Extract the (x, y) coordinate from the center of the cell holding the provided text.  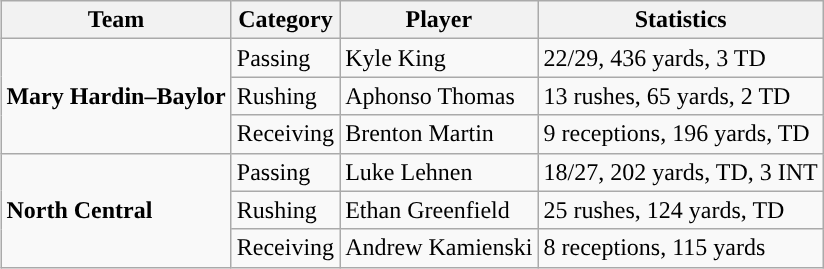
Ethan Greenfield (439, 210)
Category (285, 20)
13 rushes, 65 yards, 2 TD (680, 96)
22/29, 436 yards, 3 TD (680, 58)
Mary Hardin–Baylor (116, 96)
Luke Lehnen (439, 172)
9 receptions, 196 yards, TD (680, 134)
25 rushes, 124 yards, TD (680, 210)
Team (116, 20)
Brenton Martin (439, 134)
North Central (116, 210)
8 receptions, 115 yards (680, 248)
Player (439, 20)
Andrew Kamienski (439, 248)
Aphonso Thomas (439, 96)
Statistics (680, 20)
18/27, 202 yards, TD, 3 INT (680, 172)
Kyle King (439, 58)
